From the cell containing the given text, extract its center point as [x, y] coordinate. 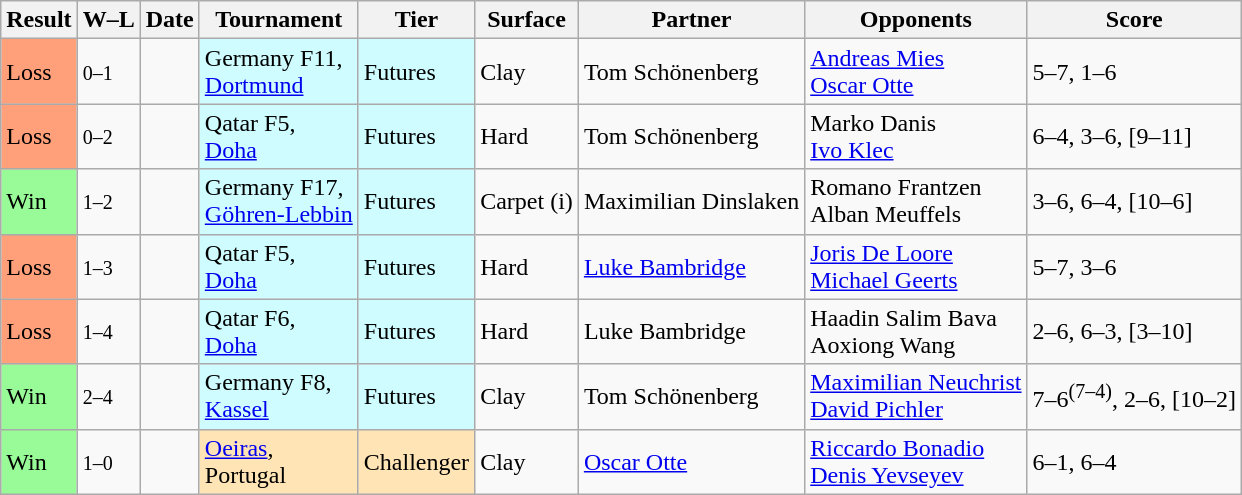
1–3 [108, 266]
Challenger [416, 462]
6–1, 6–4 [1134, 462]
Romano Frantzen Alban Meuffels [916, 202]
Germany F11, Dortmund [278, 72]
Tournament [278, 20]
W–L [108, 20]
2–4 [108, 396]
Qatar F6, Doha [278, 332]
Score [1134, 20]
7–6(7–4), 2–6, [10–2] [1134, 396]
1–2 [108, 202]
Date [170, 20]
Joris De Loore Michael Geerts [916, 266]
Haadin Salim Bava Aoxiong Wang [916, 332]
Germany F8, Kassel [278, 396]
Oeiras, Portugal [278, 462]
Tier [416, 20]
Marko Danis Ivo Klec [916, 136]
Opponents [916, 20]
Partner [691, 20]
2–6, 6–3, [3–10] [1134, 332]
Riccardo Bonadio Denis Yevseyev [916, 462]
Germany F17, Göhren-Lebbin [278, 202]
Oscar Otte [691, 462]
0–1 [108, 72]
3–6, 6–4, [10–6] [1134, 202]
5–7, 1–6 [1134, 72]
Result [39, 20]
1–0 [108, 462]
Andreas Mies Oscar Otte [916, 72]
5–7, 3–6 [1134, 266]
Carpet (i) [527, 202]
Maximilian Dinslaken [691, 202]
Surface [527, 20]
Maximilian Neuchrist David Pichler [916, 396]
6–4, 3–6, [9–11] [1134, 136]
0–2 [108, 136]
1–4 [108, 332]
